Scan for the cell matching the given text and deliver its (x, y) coordinate at center. 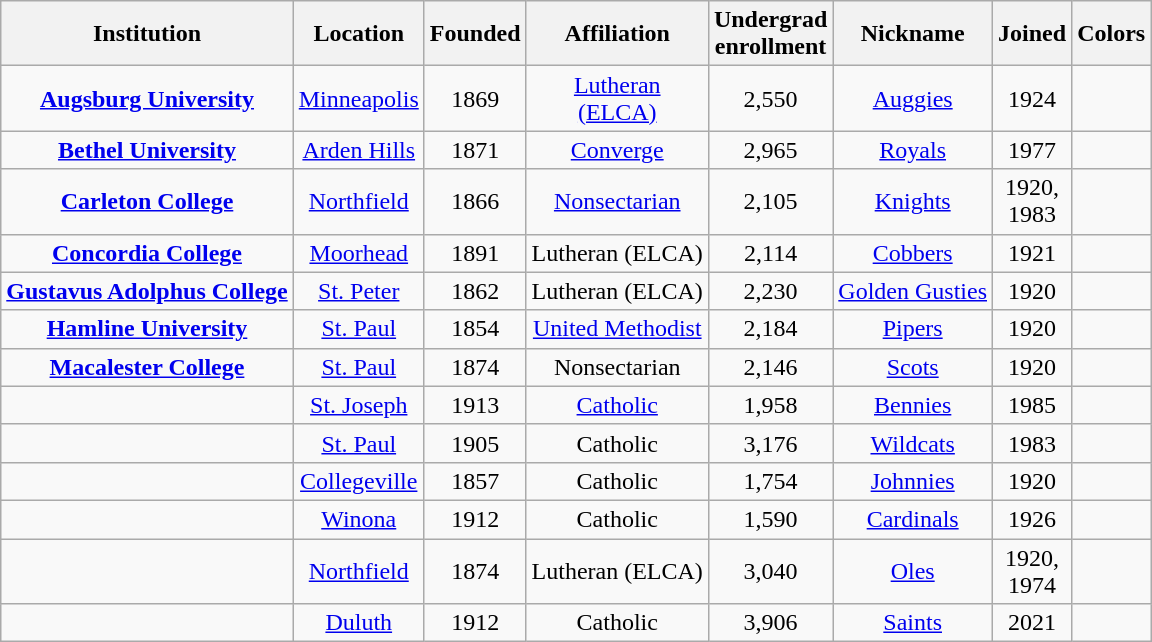
United Methodist (617, 329)
Johnnies (913, 481)
Institution (147, 34)
Concordia College (147, 253)
Colors (1112, 34)
Royals (913, 150)
1983 (1032, 443)
Saints (913, 623)
1866 (475, 202)
1891 (475, 253)
2,184 (770, 329)
1905 (475, 443)
Collegeville (358, 481)
Winona (358, 519)
3,040 (770, 570)
Golden Gusties (913, 291)
Duluth (358, 623)
Founded (475, 34)
1862 (475, 291)
Nickname (913, 34)
1921 (1032, 253)
3,906 (770, 623)
Knights (913, 202)
2,146 (770, 367)
St. Peter (358, 291)
1924 (1032, 98)
Hamline University (147, 329)
Moorhead (358, 253)
2,965 (770, 150)
Auggies (913, 98)
1,590 (770, 519)
2,550 (770, 98)
Lutheran(ELCA) (617, 98)
Bethel University (147, 150)
1871 (475, 150)
1869 (475, 98)
2,114 (770, 253)
Location (358, 34)
Oles (913, 570)
1985 (1032, 405)
Undergradenrollment (770, 34)
Cardinals (913, 519)
Cobbers (913, 253)
1854 (475, 329)
1857 (475, 481)
1,754 (770, 481)
1920,1983 (1032, 202)
2021 (1032, 623)
1913 (475, 405)
2,230 (770, 291)
Minneapolis (358, 98)
Joined (1032, 34)
Macalester College (147, 367)
Affiliation (617, 34)
Pipers (913, 329)
Bennies (913, 405)
St. Joseph (358, 405)
3,176 (770, 443)
Carleton College (147, 202)
1920,1974 (1032, 570)
Augsburg University (147, 98)
1977 (1032, 150)
2,105 (770, 202)
Gustavus Adolphus College (147, 291)
1926 (1032, 519)
Wildcats (913, 443)
Converge (617, 150)
Arden Hills (358, 150)
1,958 (770, 405)
Scots (913, 367)
